Return the (X, Y) coordinate for the center point of the cell that contains the specified text.  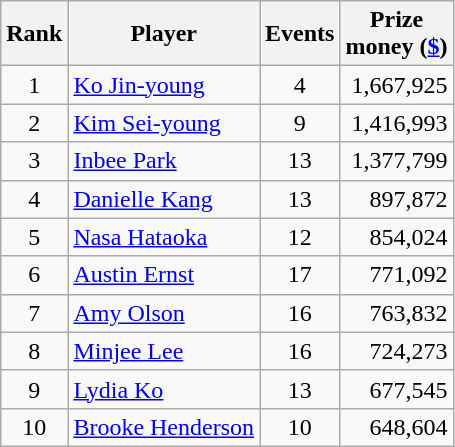
648,604 (396, 427)
Inbee Park (164, 161)
854,024 (396, 237)
Lydia Ko (164, 389)
17 (300, 275)
2 (34, 123)
Events (300, 34)
763,832 (396, 313)
Austin Ernst (164, 275)
897,872 (396, 199)
677,545 (396, 389)
Minjee Lee (164, 351)
Rank (34, 34)
3 (34, 161)
Prize money ($) (396, 34)
12 (300, 237)
Ko Jin-young (164, 85)
1,667,925 (396, 85)
5 (34, 237)
771,092 (396, 275)
Amy Olson (164, 313)
8 (34, 351)
Nasa Hataoka (164, 237)
724,273 (396, 351)
Brooke Henderson (164, 427)
Kim Sei-young (164, 123)
1 (34, 85)
6 (34, 275)
7 (34, 313)
1,377,799 (396, 161)
Danielle Kang (164, 199)
Player (164, 34)
1,416,993 (396, 123)
